Extract the (x, y) coordinate from the center of the cell holding the provided text.  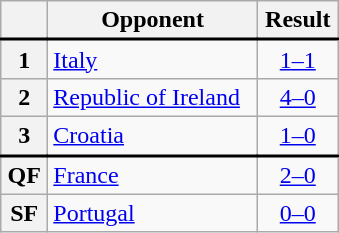
1–0 (298, 136)
1 (24, 60)
SF (24, 213)
0–0 (298, 213)
2 (24, 97)
Result (298, 20)
Opponent (152, 20)
Italy (152, 60)
2–0 (298, 174)
Republic of Ireland (152, 97)
QF (24, 174)
Croatia (152, 136)
1–1 (298, 60)
4–0 (298, 97)
3 (24, 136)
Portugal (152, 213)
France (152, 174)
